Find where the given text appears and provide that cell's center as [X, Y] coordinate. 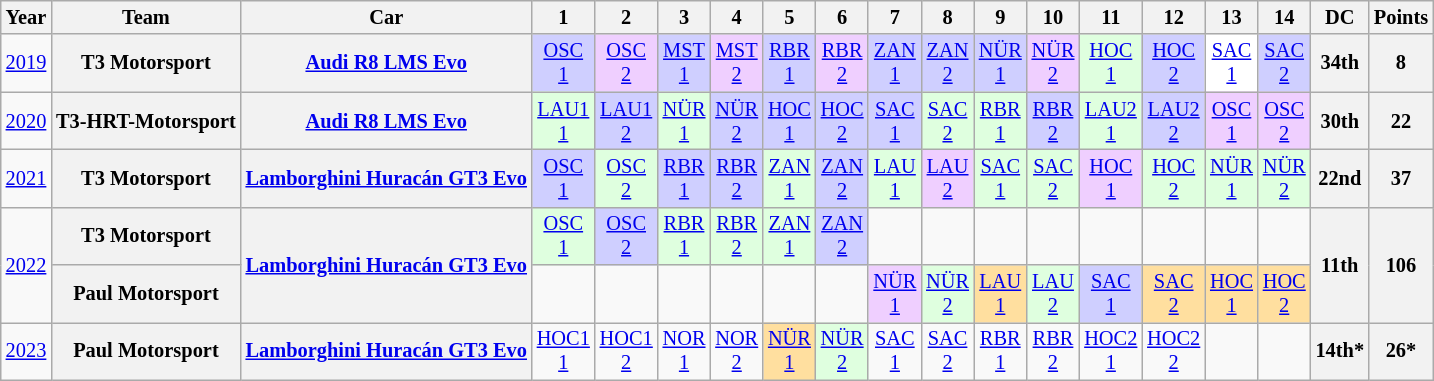
6 [842, 17]
LAU22 [1174, 121]
9 [1000, 17]
5 [790, 17]
LAU12 [626, 121]
HOC11 [564, 351]
37 [1401, 178]
2022 [26, 264]
Team [146, 17]
T3-HRT-Motorsport [146, 121]
4 [736, 17]
2020 [26, 121]
HOC22 [1174, 351]
11th [1340, 264]
12 [1174, 17]
2023 [26, 351]
2019 [26, 63]
1 [564, 17]
Car [386, 17]
14 [1284, 17]
7 [894, 17]
MST2 [736, 63]
22 [1401, 121]
MST1 [684, 63]
Points [1401, 17]
2021 [26, 178]
Year [26, 17]
10 [1054, 17]
14th* [1340, 351]
LAU11 [564, 121]
11 [1110, 17]
3 [684, 17]
NOR1 [684, 351]
HOC12 [626, 351]
DC [1340, 17]
NOR2 [736, 351]
HOC21 [1110, 351]
13 [1232, 17]
106 [1401, 264]
2 [626, 17]
LAU21 [1110, 121]
22nd [1340, 178]
30th [1340, 121]
34th [1340, 63]
26* [1401, 351]
